Search for the cell housing the specified text and yield its [x, y] center coordinate. 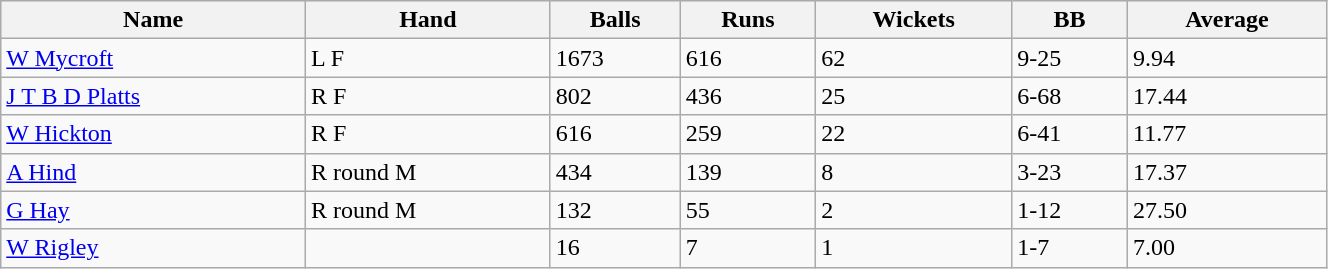
Hand [428, 20]
W Rigley [154, 248]
G Hay [154, 210]
62 [914, 58]
6-41 [1070, 134]
139 [748, 172]
1-12 [1070, 210]
7.00 [1228, 248]
Balls [615, 20]
17.37 [1228, 172]
7 [748, 248]
9-25 [1070, 58]
434 [615, 172]
W Mycroft [154, 58]
Name [154, 20]
2 [914, 210]
55 [748, 210]
802 [615, 96]
16 [615, 248]
11.77 [1228, 134]
Runs [748, 20]
25 [914, 96]
L F [428, 58]
W Hickton [154, 134]
1673 [615, 58]
17.44 [1228, 96]
22 [914, 134]
BB [1070, 20]
A Hind [154, 172]
Average [1228, 20]
436 [748, 96]
27.50 [1228, 210]
259 [748, 134]
1-7 [1070, 248]
132 [615, 210]
J T B D Platts [154, 96]
Wickets [914, 20]
3-23 [1070, 172]
6-68 [1070, 96]
9.94 [1228, 58]
1 [914, 248]
8 [914, 172]
